Pinpoint the cell where the given text exists, returning its (x, y) midpoint coordinate. 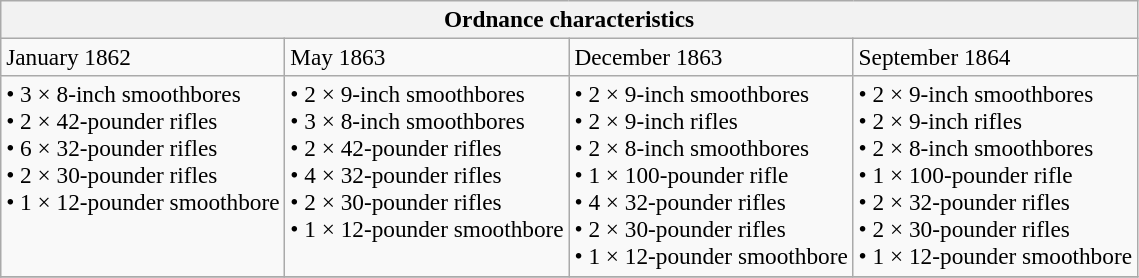
• 3 × 8-inch smoothbores• 2 × 42-pounder rifles• 6 × 32-pounder rifles• 2 × 30-pounder rifles• 1 × 12-pounder smoothbore (143, 176)
January 1862 (143, 57)
May 1863 (427, 57)
December 1863 (711, 57)
Ordnance characteristics (570, 19)
September 1864 (995, 57)
• 2 × 9-inch smoothbores• 3 × 8-inch smoothbores• 2 × 42-pounder rifles• 4 × 32-pounder rifles• 2 × 30-pounder rifles• 1 × 12-pounder smoothbore (427, 176)
